Output the (X, Y) coordinate of the center of the cell containing the given text.  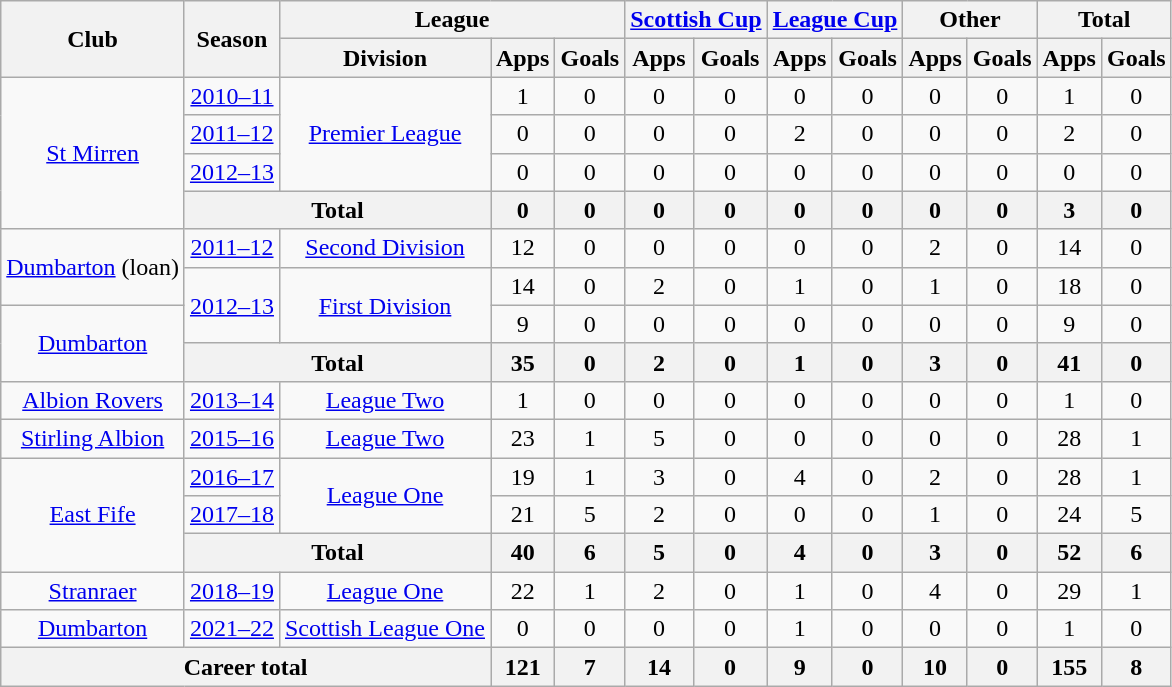
23 (522, 438)
40 (522, 553)
10 (935, 667)
Career total (246, 667)
Dumbarton (loan) (93, 267)
22 (522, 591)
2010–11 (232, 96)
2017–18 (232, 515)
Stirling Albion (93, 438)
League (452, 20)
18 (1069, 286)
2015–16 (232, 438)
121 (522, 667)
12 (522, 248)
Second Division (384, 248)
Scottish Cup (696, 20)
2021–22 (232, 629)
19 (522, 477)
8 (1136, 667)
Scottish League One (384, 629)
21 (522, 515)
Other (970, 20)
League Cup (835, 20)
Stranraer (93, 591)
41 (1069, 362)
East Fife (93, 515)
Albion Rovers (93, 400)
Premier League (384, 134)
24 (1069, 515)
35 (522, 362)
First Division (384, 305)
Club (93, 39)
52 (1069, 553)
Season (232, 39)
2018–19 (232, 591)
St Mirren (93, 153)
2016–17 (232, 477)
29 (1069, 591)
Division (384, 58)
7 (590, 667)
155 (1069, 667)
2013–14 (232, 400)
